Return the [x, y] coordinate for the center point of the cell that contains the specified text.  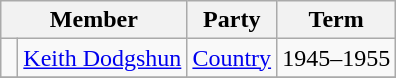
Keith Dodgshun [102, 58]
Party [232, 20]
Member [94, 20]
1945–1955 [336, 58]
Term [336, 20]
Country [232, 58]
